Output the (X, Y) coordinate of the center of the cell containing the given text.  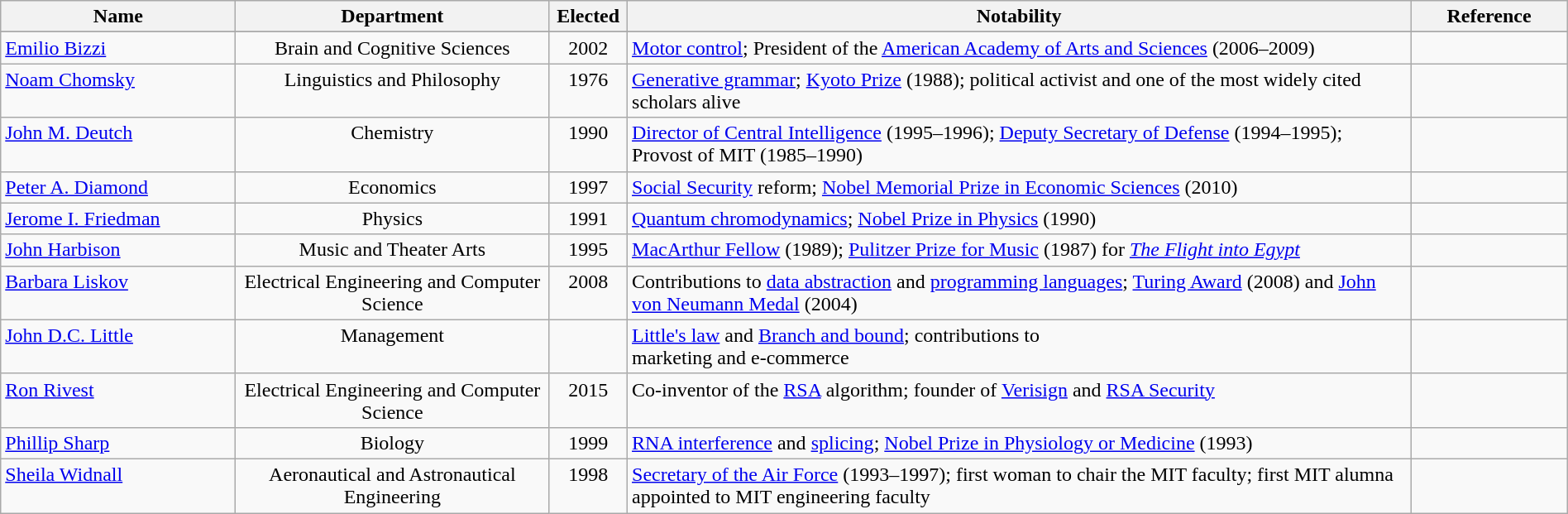
Aeronautical and Astronautical Engineering (392, 485)
1995 (589, 250)
Social Security reform; Nobel Memorial Prize in Economic Sciences (2010) (1019, 187)
2015 (589, 401)
1991 (589, 219)
Biology (392, 443)
Contributions to data abstraction and programming languages; Turing Award (2008) and John von Neumann Medal (2004) (1019, 293)
Brain and Cognitive Sciences (392, 48)
2002 (589, 48)
Department (392, 17)
Peter A. Diamond (118, 187)
Linguistics and Philosophy (392, 91)
1976 (589, 91)
John M. Deutch (118, 144)
Notability (1019, 17)
Secretary of the Air Force (1993–1997); first woman to chair the MIT faculty; first MIT alumna appointed to MIT engineering faculty (1019, 485)
Co-inventor of the RSA algorithm; founder of Verisign and RSA Security (1019, 401)
1990 (589, 144)
Reference (1489, 17)
Name (118, 17)
1998 (589, 485)
Management (392, 346)
MacArthur Fellow (1989); Pulitzer Prize for Music (1987) for The Flight into Egypt (1019, 250)
Chemistry (392, 144)
Elected (589, 17)
2008 (589, 293)
John D.C. Little (118, 346)
Little's law and Branch and bound; contributions tomarketing and e-commerce (1019, 346)
Motor control; President of the American Academy of Arts and Sciences (2006–2009) (1019, 48)
Quantum chromodynamics; Nobel Prize in Physics (1990) (1019, 219)
John Harbison (118, 250)
Barbara Liskov (118, 293)
Generative grammar; Kyoto Prize (1988); political activist and one of the most widely cited scholars alive (1019, 91)
1997 (589, 187)
Phillip Sharp (118, 443)
RNA interference and splicing; Nobel Prize in Physiology or Medicine (1993) (1019, 443)
Economics (392, 187)
Ron Rivest (118, 401)
Music and Theater Arts (392, 250)
Physics (392, 219)
Noam Chomsky (118, 91)
Emilio Bizzi (118, 48)
Director of Central Intelligence (1995–1996); Deputy Secretary of Defense (1994–1995); Provost of MIT (1985–1990) (1019, 144)
1999 (589, 443)
Sheila Widnall (118, 485)
Jerome I. Friedman (118, 219)
